Provide the [x, y] coordinate of the cell's center where the given text is located.  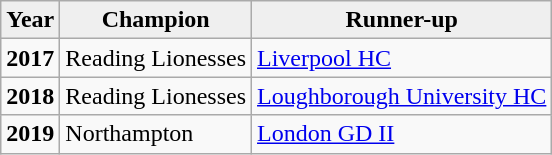
Loughborough University HC [402, 96]
Runner-up [402, 20]
2019 [30, 134]
London GD II [402, 134]
Northampton [156, 134]
Champion [156, 20]
Year [30, 20]
2018 [30, 96]
Liverpool HC [402, 58]
2017 [30, 58]
